Pinpoint the cell where the given text exists, returning its [X, Y] midpoint coordinate. 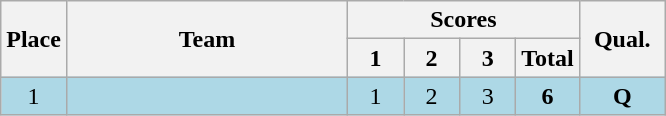
Scores [464, 20]
6 [548, 96]
Total [548, 58]
Team [206, 39]
Q [622, 96]
Qual. [622, 39]
Place [34, 39]
